Return (X, Y) of the center of cell containing provided text 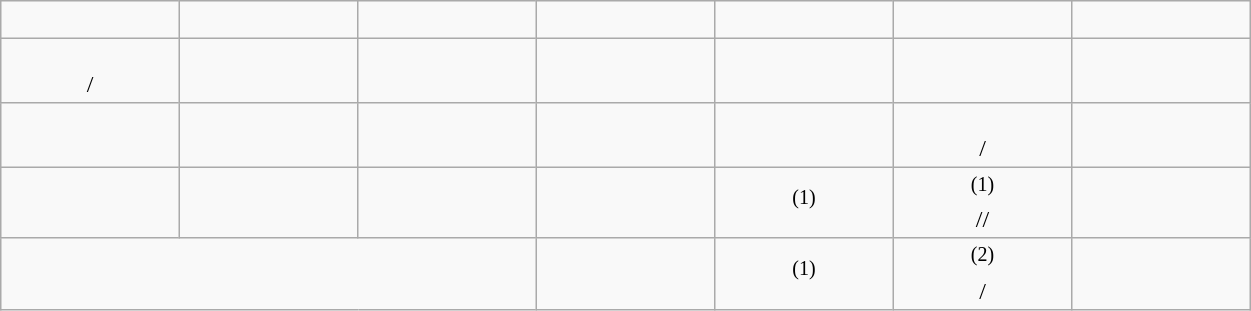
(1)// (982, 202)
(2)/ (982, 274)
